Pinpoint the cell where the given text exists, returning its [x, y] midpoint coordinate. 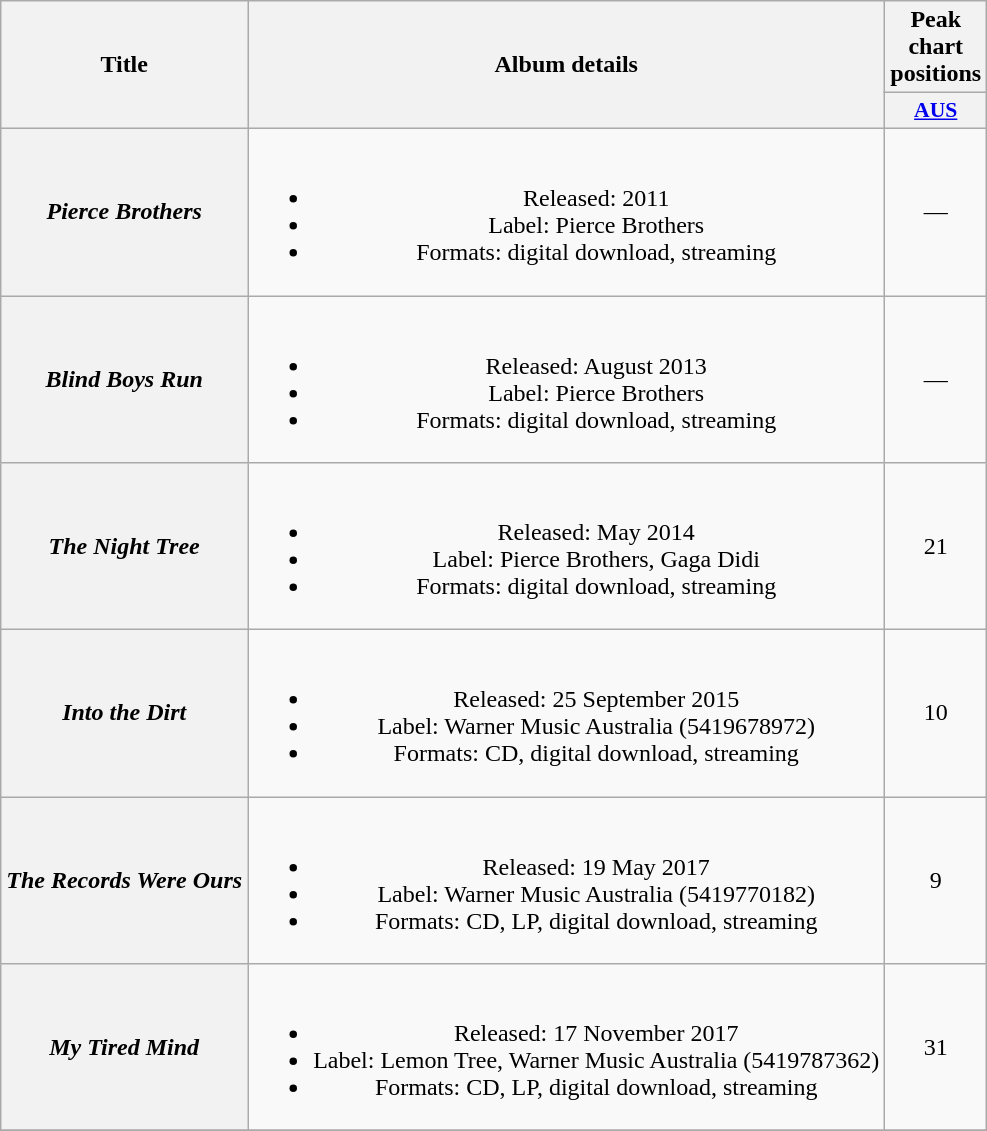
Released: May 2014Label: Pierce Brothers, Gaga DidiFormats: digital download, streaming [566, 546]
Peak chart positions [936, 47]
My Tired Mind [124, 1048]
Released: 19 May 2017Label: Warner Music Australia (5419770182)Formats: CD, LP, digital download, streaming [566, 880]
Into the Dirt [124, 714]
31 [936, 1048]
Blind Boys Run [124, 380]
Title [124, 65]
The Records Were Ours [124, 880]
Album details [566, 65]
21 [936, 546]
Released: 2011Label: Pierce BrothersFormats: digital download, streaming [566, 212]
9 [936, 880]
AUS [936, 111]
Pierce Brothers [124, 212]
The Night Tree [124, 546]
Released: 17 November 2017Label: Lemon Tree, Warner Music Australia (5419787362)Formats: CD, LP, digital download, streaming [566, 1048]
Released: 25 September 2015Label: Warner Music Australia (5419678972)Formats: CD, digital download, streaming [566, 714]
Released: August 2013Label: Pierce BrothersFormats: digital download, streaming [566, 380]
10 [936, 714]
